Locate the cell with the specified text and output its [X, Y] center coordinate. 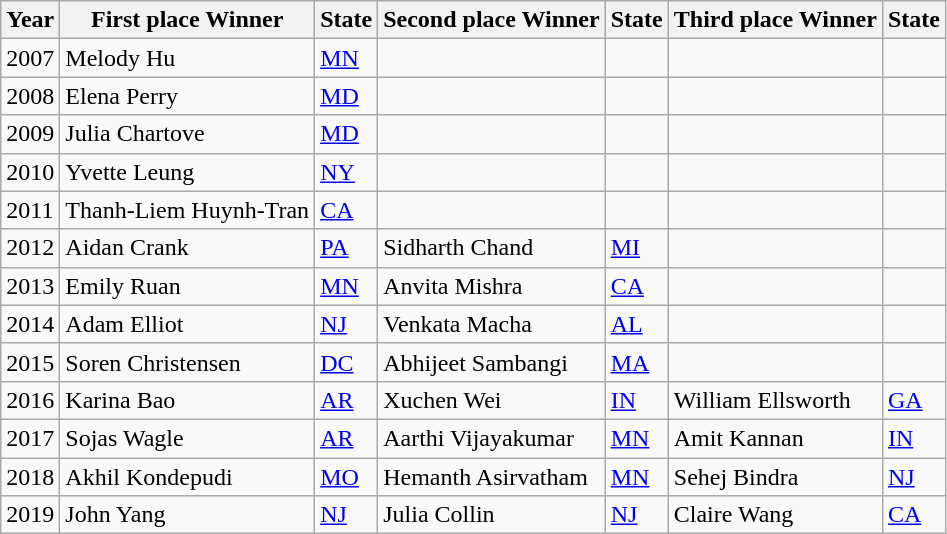
NY [346, 172]
Emily Ruan [188, 286]
2009 [30, 134]
Akhil Kondepudi [188, 477]
2013 [30, 286]
Sehej Bindra [775, 477]
First place Winner [188, 20]
Julia Collin [492, 515]
2010 [30, 172]
Karina Bao [188, 400]
2017 [30, 438]
Thanh-Liem Huynh-Tran [188, 210]
Anvita Mishra [492, 286]
Year [30, 20]
Claire Wang [775, 515]
2019 [30, 515]
Aidan Crank [188, 248]
MO [346, 477]
2015 [30, 362]
Third place Winner [775, 20]
Sidharth Chand [492, 248]
Venkata Macha [492, 324]
Hemanth Asirvatham [492, 477]
DC [346, 362]
2008 [30, 96]
2014 [30, 324]
Melody Hu [188, 58]
Soren Christensen [188, 362]
Xuchen Wei [492, 400]
2012 [30, 248]
William Ellsworth [775, 400]
MA [636, 362]
Sojas Wagle [188, 438]
Yvette Leung [188, 172]
2018 [30, 477]
2007 [30, 58]
Aarthi Vijayakumar [492, 438]
Adam Elliot [188, 324]
MI [636, 248]
John Yang [188, 515]
Julia Chartove [188, 134]
Abhijeet Sambangi [492, 362]
2016 [30, 400]
Elena Perry [188, 96]
GA [914, 400]
2011 [30, 210]
Second place Winner [492, 20]
PA [346, 248]
AL [636, 324]
Amit Kannan [775, 438]
